Scan for the cell matching the given text and deliver its (x, y) coordinate at center. 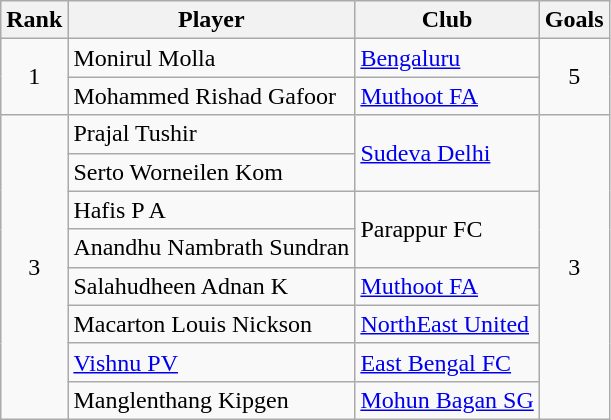
Serto Worneilen Kom (212, 172)
Manglenthang Kipgen (212, 400)
Player (212, 20)
NorthEast United (447, 324)
Bengaluru (447, 58)
Hafis P A (212, 210)
Mohun Bagan SG (447, 400)
Prajal Tushir (212, 134)
Parappur FC (447, 229)
1 (34, 77)
Anandhu Nambrath Sundran (212, 248)
Vishnu PV (212, 362)
Monirul Molla (212, 58)
Club (447, 20)
Macarton Louis Nickson (212, 324)
Rank (34, 20)
5 (574, 77)
East Bengal FC (447, 362)
Mohammed Rishad Gafoor (212, 96)
Salahudheen Adnan K (212, 286)
Goals (574, 20)
Sudeva Delhi (447, 153)
